Capture the cell that displays the provided text and extract its [x, y] central coordinate. 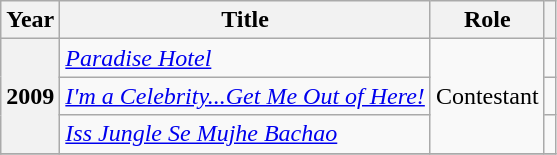
Paradise Hotel [246, 58]
Year [30, 20]
Title [246, 20]
Iss Jungle Se Mujhe Bachao [246, 134]
Contestant [487, 96]
I'm a Celebrity...Get Me Out of Here! [246, 96]
Role [487, 20]
2009 [30, 96]
